Identify which cell holds the provided text, then report its (x, y) central coordinate. 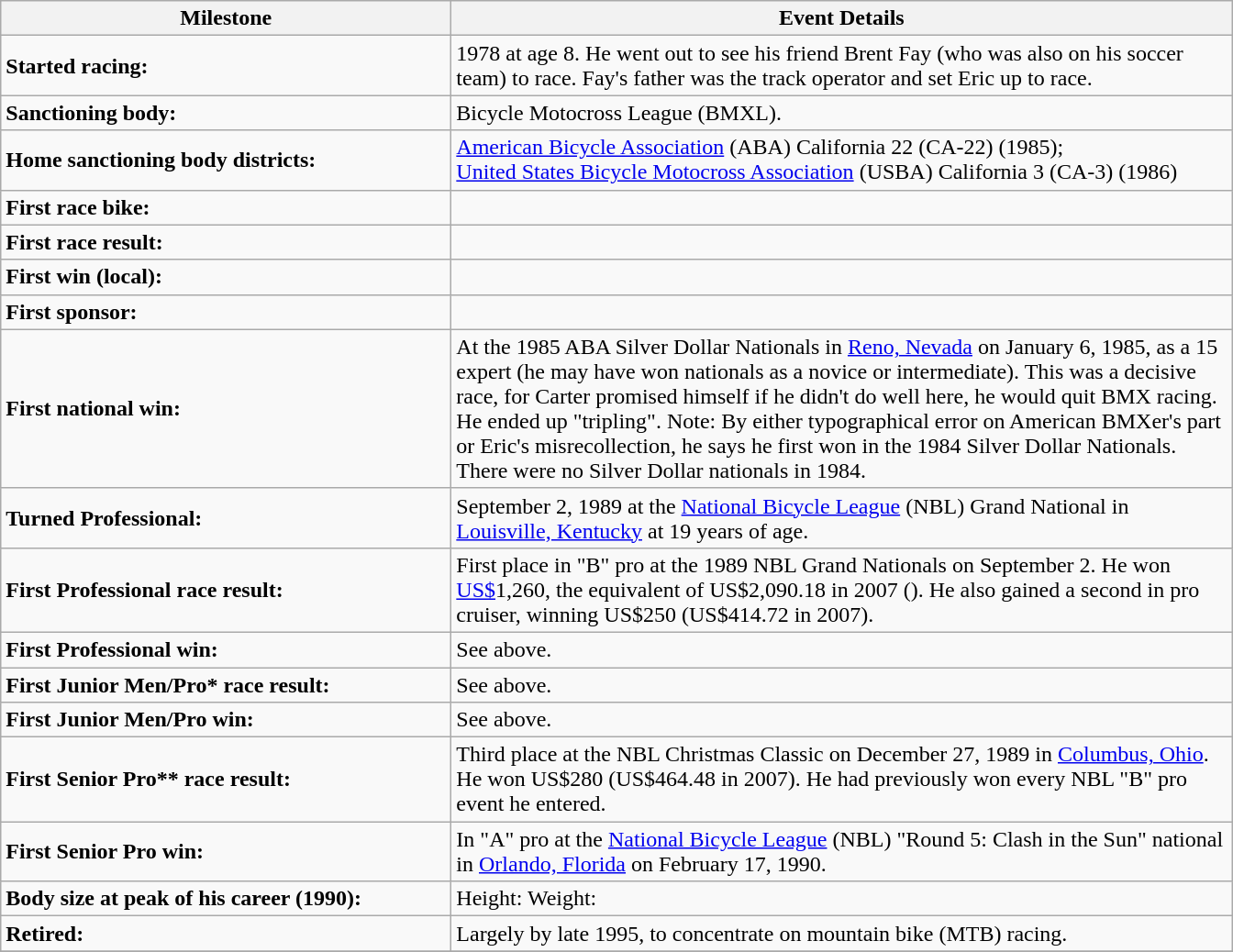
Largely by late 1995, to concentrate on mountain bike (MTB) racing. (842, 934)
First Professional win: (226, 649)
Started racing: (226, 66)
First Junior Men/Pro* race result: (226, 685)
First Junior Men/Pro win: (226, 720)
American Bicycle Association (ABA) California 22 (CA-22) (1985); United States Bicycle Motocross Association (USBA) California 3 (CA-3) (1986) (842, 160)
Sanctioning body: (226, 113)
First national win: (226, 409)
Milestone (226, 18)
Event Details (842, 18)
First Senior Pro win: (226, 851)
First race result: (226, 242)
September 2, 1989 at the National Bicycle League (NBL) Grand National in Louisville, Kentucky at 19 years of age. (842, 517)
Body size at peak of his career (1990): (226, 899)
Turned Professional: (226, 517)
First Professional race result: (226, 590)
In "A" pro at the National Bicycle League (NBL) "Round 5: Clash in the Sun" national in Orlando, Florida on February 17, 1990. (842, 851)
First win (local): (226, 277)
First race bike: (226, 207)
First sponsor: (226, 312)
Home sanctioning body districts: (226, 160)
Retired: (226, 934)
First Senior Pro** race result: (226, 780)
Height: Weight: (842, 899)
Bicycle Motocross League (BMXL). (842, 113)
